Find where the given text appears and provide that cell's center as [X, Y] coordinate. 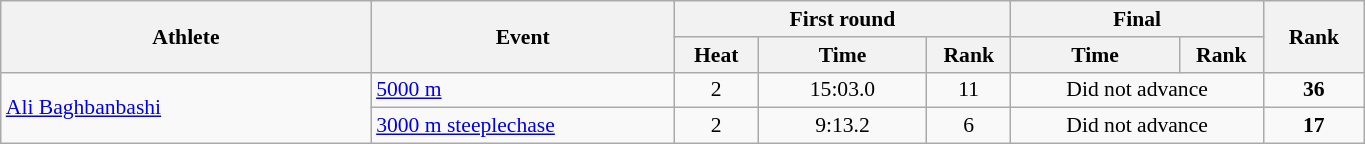
Event [522, 36]
11 [969, 90]
6 [969, 126]
15:03.0 [842, 90]
3000 m steeplechase [522, 126]
Final [1138, 19]
Heat [716, 55]
9:13.2 [842, 126]
5000 m [522, 90]
17 [1314, 126]
Athlete [186, 36]
First round [842, 19]
Ali Baghbanbashi [186, 108]
36 [1314, 90]
